Extract the (X, Y) coordinate from the center of the cell holding the provided text.  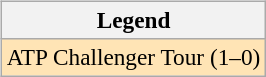
Legend (133, 20)
ATP Challenger Tour (1–0) (133, 57)
